Provide the (X, Y) coordinate of the cell's center where the given text is located.  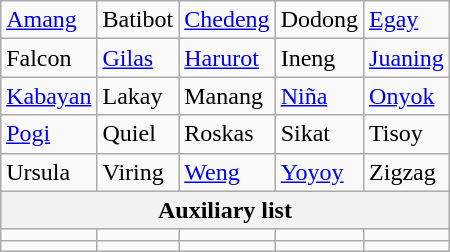
Tisoy (407, 134)
Ineng (319, 58)
Pogi (49, 134)
Harurot (227, 58)
Batibot (138, 20)
Niña (319, 96)
Amang (49, 20)
Sikat (319, 134)
Lakay (138, 96)
Manang (227, 96)
Gilas (138, 58)
Viring (138, 172)
Weng (227, 172)
Onyok (407, 96)
Auxiliary list (226, 210)
Dodong (319, 20)
Yoyoy (319, 172)
Quiel (138, 134)
Roskas (227, 134)
Egay (407, 20)
Kabayan (49, 96)
Juaning (407, 58)
Zigzag (407, 172)
Falcon (49, 58)
Chedeng (227, 20)
Ursula (49, 172)
